Scan for the cell matching the given text and deliver its (X, Y) coordinate at center. 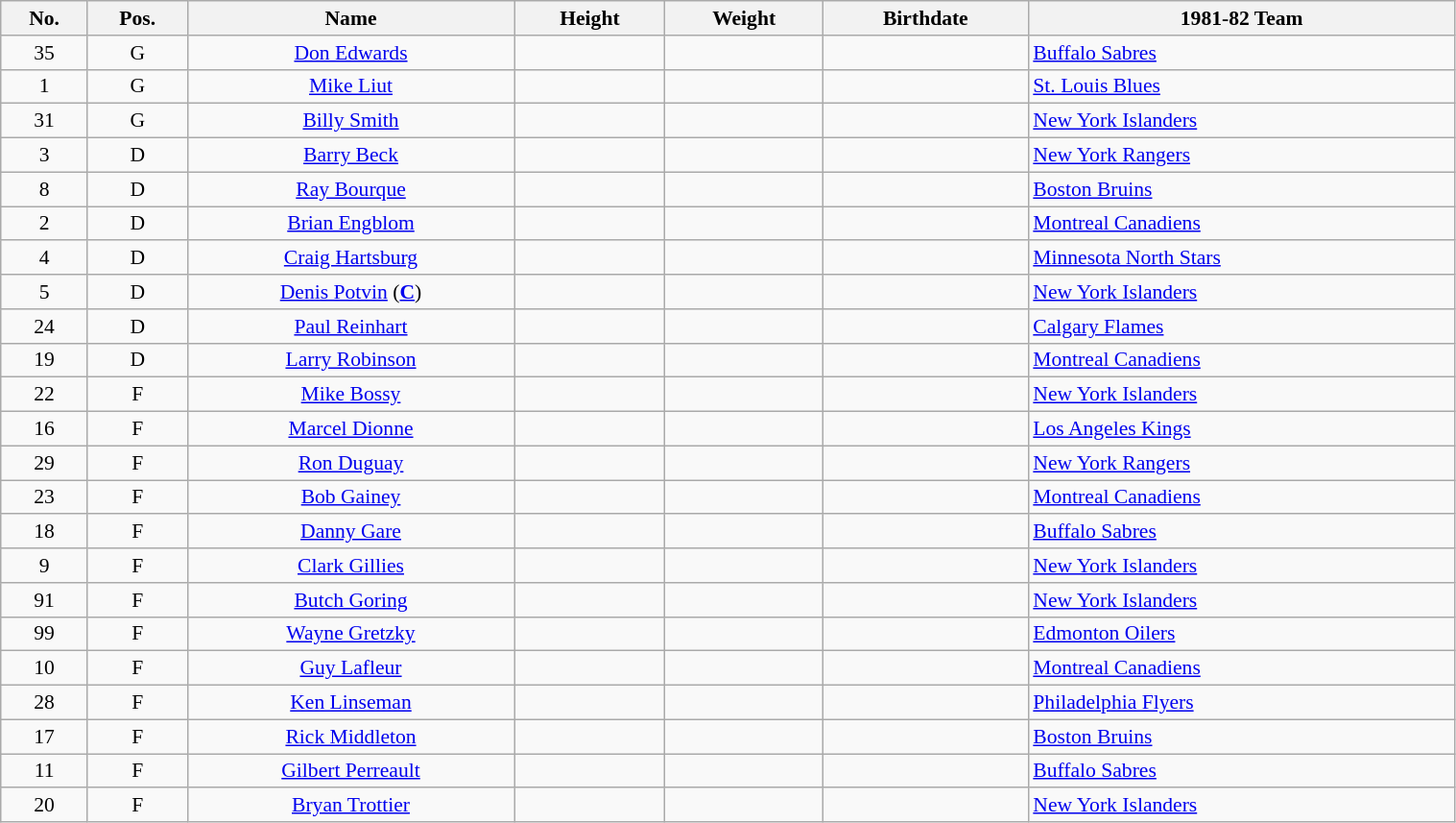
1981-82 Team (1242, 18)
Brian Engblom (351, 224)
Danny Gare (351, 532)
Clark Gillies (351, 566)
Guy Lafleur (351, 668)
Rick Middleton (351, 737)
Paul Reinhart (351, 327)
Philadelphia Flyers (1242, 703)
Minnesota North Stars (1242, 258)
24 (44, 327)
Edmonton Oilers (1242, 634)
22 (44, 395)
Mike Liut (351, 86)
Larry Robinson (351, 360)
Craig Hartsburg (351, 258)
Birthdate (925, 18)
10 (44, 668)
18 (44, 532)
Marcel Dionne (351, 429)
31 (44, 121)
Pos. (137, 18)
Gilbert Perreault (351, 771)
St. Louis Blues (1242, 86)
5 (44, 292)
Name (351, 18)
11 (44, 771)
4 (44, 258)
No. (44, 18)
29 (44, 463)
Don Edwards (351, 53)
Billy Smith (351, 121)
19 (44, 360)
91 (44, 600)
1 (44, 86)
8 (44, 189)
Weight (745, 18)
3 (44, 156)
16 (44, 429)
Wayne Gretzky (351, 634)
Ray Bourque (351, 189)
Ron Duguay (351, 463)
Height (589, 18)
Calgary Flames (1242, 327)
17 (44, 737)
Mike Bossy (351, 395)
Ken Linseman (351, 703)
35 (44, 53)
Los Angeles Kings (1242, 429)
9 (44, 566)
Bryan Trottier (351, 806)
Butch Goring (351, 600)
Denis Potvin (C) (351, 292)
Bob Gainey (351, 497)
2 (44, 224)
Barry Beck (351, 156)
23 (44, 497)
99 (44, 634)
28 (44, 703)
20 (44, 806)
